Detect which cell encompasses the target text, then output its (X, Y) center coordinate. 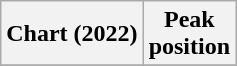
Chart (2022) (72, 34)
Peakposition (189, 34)
